Return the (x, y) coordinate for the center point of the cell that contains the specified text.  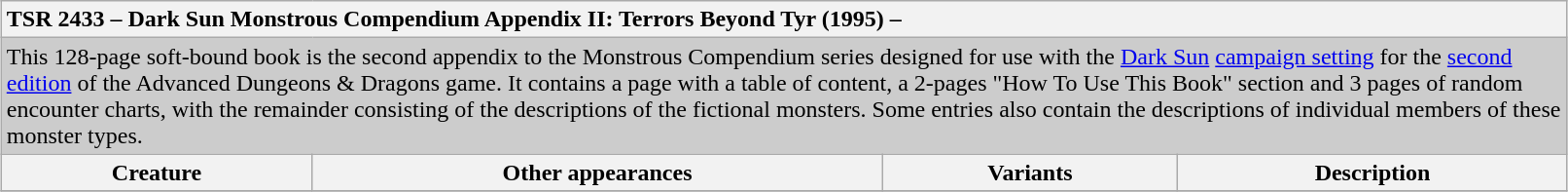
Description (1373, 173)
Other appearances (597, 173)
Creature (157, 173)
TSR 2433 – Dark Sun Monstrous Compendium Appendix II: Terrors Beyond Tyr (1995) – (784, 19)
Variants (1029, 173)
